Provide the [x, y] coordinate of the cell's center where the given text is located.  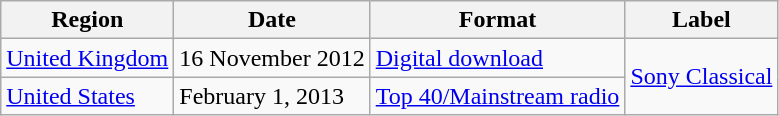
Date [272, 20]
16 November 2012 [272, 58]
Top 40/Mainstream radio [498, 96]
United States [88, 96]
Format [498, 20]
United Kingdom [88, 58]
Label [702, 20]
February 1, 2013 [272, 96]
Region [88, 20]
Sony Classical [702, 77]
Digital download [498, 58]
